Scan for the cell matching the given text and deliver its (x, y) coordinate at center. 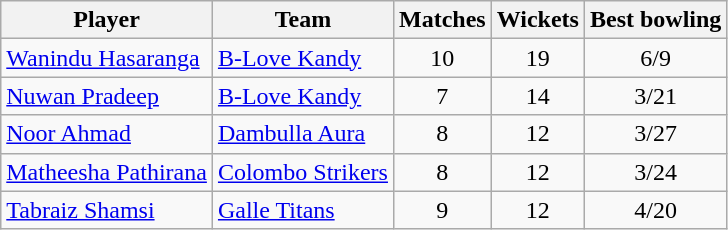
Galle Titans (302, 210)
Nuwan Pradeep (107, 96)
Wanindu Hasaranga (107, 58)
Tabraiz Shamsi (107, 210)
4/20 (655, 210)
3/27 (655, 134)
6/9 (655, 58)
9 (442, 210)
19 (538, 58)
Colombo Strikers (302, 172)
Wickets (538, 20)
3/24 (655, 172)
Matheesha Pathirana (107, 172)
7 (442, 96)
Team (302, 20)
Matches (442, 20)
3/21 (655, 96)
Noor Ahmad (107, 134)
Best bowling (655, 20)
10 (442, 58)
Dambulla Aura (302, 134)
Player (107, 20)
14 (538, 96)
